Search for the cell housing the specified text and yield its (x, y) center coordinate. 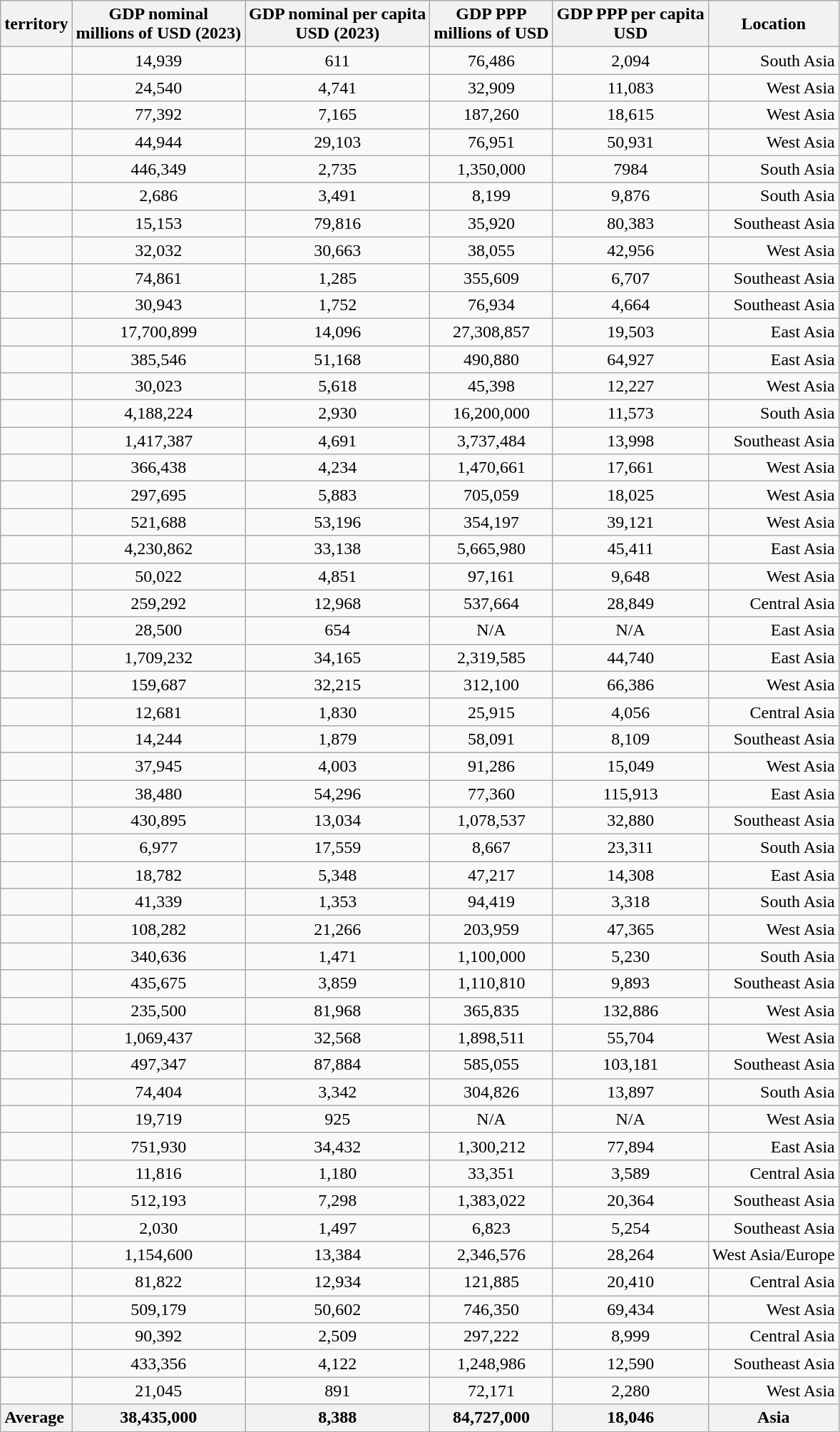
1,350,000 (491, 169)
1,078,537 (491, 821)
51,168 (338, 359)
355,609 (491, 277)
34,165 (338, 658)
Location (773, 24)
15,153 (158, 223)
7,298 (338, 1200)
3,318 (630, 902)
45,398 (491, 387)
44,944 (158, 142)
1,497 (338, 1227)
13,034 (338, 821)
1,069,437 (158, 1038)
74,861 (158, 277)
2,319,585 (491, 658)
25,915 (491, 712)
430,895 (158, 821)
1,180 (338, 1173)
4,230,862 (158, 549)
41,339 (158, 902)
1,353 (338, 902)
103,181 (630, 1065)
12,227 (630, 387)
47,365 (630, 929)
490,880 (491, 359)
446,349 (158, 169)
50,602 (338, 1309)
29,103 (338, 142)
77,392 (158, 115)
18,615 (630, 115)
11,816 (158, 1173)
1,830 (338, 712)
925 (338, 1119)
20,410 (630, 1282)
4,188,224 (158, 414)
84,727,000 (491, 1418)
1,110,810 (491, 983)
54,296 (338, 794)
50,022 (158, 576)
12,968 (338, 603)
654 (338, 630)
2,686 (158, 196)
4,851 (338, 576)
Average (36, 1418)
37,945 (158, 766)
39,121 (630, 522)
32,215 (338, 685)
38,055 (491, 250)
6,823 (491, 1227)
187,260 (491, 115)
1,752 (338, 305)
8,388 (338, 1418)
121,885 (491, 1282)
76,486 (491, 61)
385,546 (158, 359)
4,122 (338, 1364)
159,687 (158, 685)
259,292 (158, 603)
44,740 (630, 658)
746,350 (491, 1309)
340,636 (158, 956)
9,648 (630, 576)
1,383,022 (491, 1200)
81,968 (338, 1011)
territory (36, 24)
GDP PPPmillions of USD (491, 24)
34,432 (338, 1146)
512,193 (158, 1200)
28,500 (158, 630)
4,691 (338, 441)
33,138 (338, 549)
1,709,232 (158, 658)
1,100,000 (491, 956)
115,913 (630, 794)
14,096 (338, 332)
235,500 (158, 1011)
4,234 (338, 468)
12,681 (158, 712)
11,083 (630, 88)
4,056 (630, 712)
12,934 (338, 1282)
94,419 (491, 902)
8,999 (630, 1336)
3,589 (630, 1173)
23,311 (630, 848)
38,435,000 (158, 1418)
14,939 (158, 61)
3,342 (338, 1092)
7984 (630, 169)
53,196 (338, 522)
8,667 (491, 848)
9,893 (630, 983)
2,280 (630, 1391)
433,356 (158, 1364)
2,930 (338, 414)
297,695 (158, 495)
1,417,387 (158, 441)
12,590 (630, 1364)
2,030 (158, 1227)
537,664 (491, 603)
366,438 (158, 468)
55,704 (630, 1038)
76,934 (491, 305)
90,392 (158, 1336)
32,909 (491, 88)
91,286 (491, 766)
77,894 (630, 1146)
2,094 (630, 61)
30,943 (158, 305)
14,308 (630, 875)
891 (338, 1391)
42,956 (630, 250)
28,264 (630, 1255)
24,540 (158, 88)
4,664 (630, 305)
West Asia/Europe (773, 1255)
1,154,600 (158, 1255)
18,782 (158, 875)
19,503 (630, 332)
1,898,511 (491, 1038)
21,045 (158, 1391)
2,509 (338, 1336)
74,404 (158, 1092)
9,876 (630, 196)
66,386 (630, 685)
8,109 (630, 739)
32,568 (338, 1038)
751,930 (158, 1146)
13,998 (630, 441)
4,003 (338, 766)
108,282 (158, 929)
11,573 (630, 414)
13,897 (630, 1092)
354,197 (491, 522)
5,348 (338, 875)
58,091 (491, 739)
509,179 (158, 1309)
1,879 (338, 739)
97,161 (491, 576)
304,826 (491, 1092)
32,880 (630, 821)
14,244 (158, 739)
81,822 (158, 1282)
7,165 (338, 115)
5,665,980 (491, 549)
203,959 (491, 929)
GDP nominalmillions of USD (2023) (158, 24)
5,230 (630, 956)
80,383 (630, 223)
GDP PPP per capitaUSD (630, 24)
4,741 (338, 88)
16,200,000 (491, 414)
GDP nominal per capitaUSD (2023) (338, 24)
132,886 (630, 1011)
30,663 (338, 250)
19,719 (158, 1119)
13,384 (338, 1255)
47,217 (491, 875)
15,049 (630, 766)
18,046 (630, 1418)
365,835 (491, 1011)
3,859 (338, 983)
35,920 (491, 223)
2,346,576 (491, 1255)
17,661 (630, 468)
87,884 (338, 1065)
30,023 (158, 387)
79,816 (338, 223)
1,285 (338, 277)
1,471 (338, 956)
6,977 (158, 848)
28,849 (630, 603)
33,351 (491, 1173)
585,055 (491, 1065)
8,199 (491, 196)
32,032 (158, 250)
611 (338, 61)
27,308,857 (491, 332)
69,434 (630, 1309)
38,480 (158, 794)
5,883 (338, 495)
17,559 (338, 848)
72,171 (491, 1391)
1,470,661 (491, 468)
18,025 (630, 495)
64,927 (630, 359)
6,707 (630, 277)
705,059 (491, 495)
20,364 (630, 1200)
3,491 (338, 196)
17,700,899 (158, 332)
50,931 (630, 142)
3,737,484 (491, 441)
312,100 (491, 685)
497,347 (158, 1065)
297,222 (491, 1336)
Asia (773, 1418)
2,735 (338, 169)
76,951 (491, 142)
1,248,986 (491, 1364)
1,300,212 (491, 1146)
5,254 (630, 1227)
21,266 (338, 929)
5,618 (338, 387)
45,411 (630, 549)
435,675 (158, 983)
521,688 (158, 522)
77,360 (491, 794)
